Search for the cell housing the specified text and yield its (x, y) center coordinate. 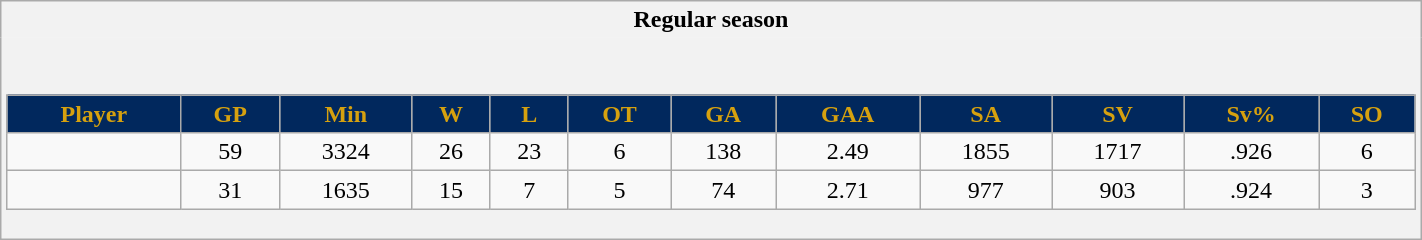
3 (1367, 190)
138 (724, 152)
W (451, 114)
Sv% (1252, 114)
L (529, 114)
SV (1118, 114)
26 (451, 152)
1717 (1118, 152)
2.71 (848, 190)
Regular season (711, 20)
7 (529, 190)
1855 (986, 152)
74 (724, 190)
Player GP Min W L OT GA GAA SA SV Sv% SO 59 3324 26 23 6 138 2.49 1855 1717 .926 6 31 1635 15 7 5 74 2.71 977 903 .924 3 (711, 138)
SA (986, 114)
GA (724, 114)
903 (1118, 190)
Player (94, 114)
SO (1367, 114)
31 (230, 190)
59 (230, 152)
OT (619, 114)
977 (986, 190)
5 (619, 190)
1635 (346, 190)
3324 (346, 152)
15 (451, 190)
GAA (848, 114)
GP (230, 114)
23 (529, 152)
2.49 (848, 152)
Min (346, 114)
.926 (1252, 152)
.924 (1252, 190)
